For the text-containing cell, return its midpoint in [X, Y] coordinate format. 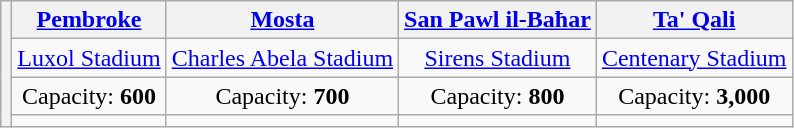
Capacity: 800 [498, 96]
Capacity: 700 [282, 96]
Capacity: 600 [89, 96]
Capacity: 3,000 [694, 96]
Charles Abela Stadium [282, 58]
Pembroke [89, 20]
Luxol Stadium [89, 58]
San Pawl il-Baħar [498, 20]
Ta' Qali [694, 20]
Sirens Stadium [498, 58]
Centenary Stadium [694, 58]
Mosta [282, 20]
